Search for the cell housing the specified text and yield its (X, Y) center coordinate. 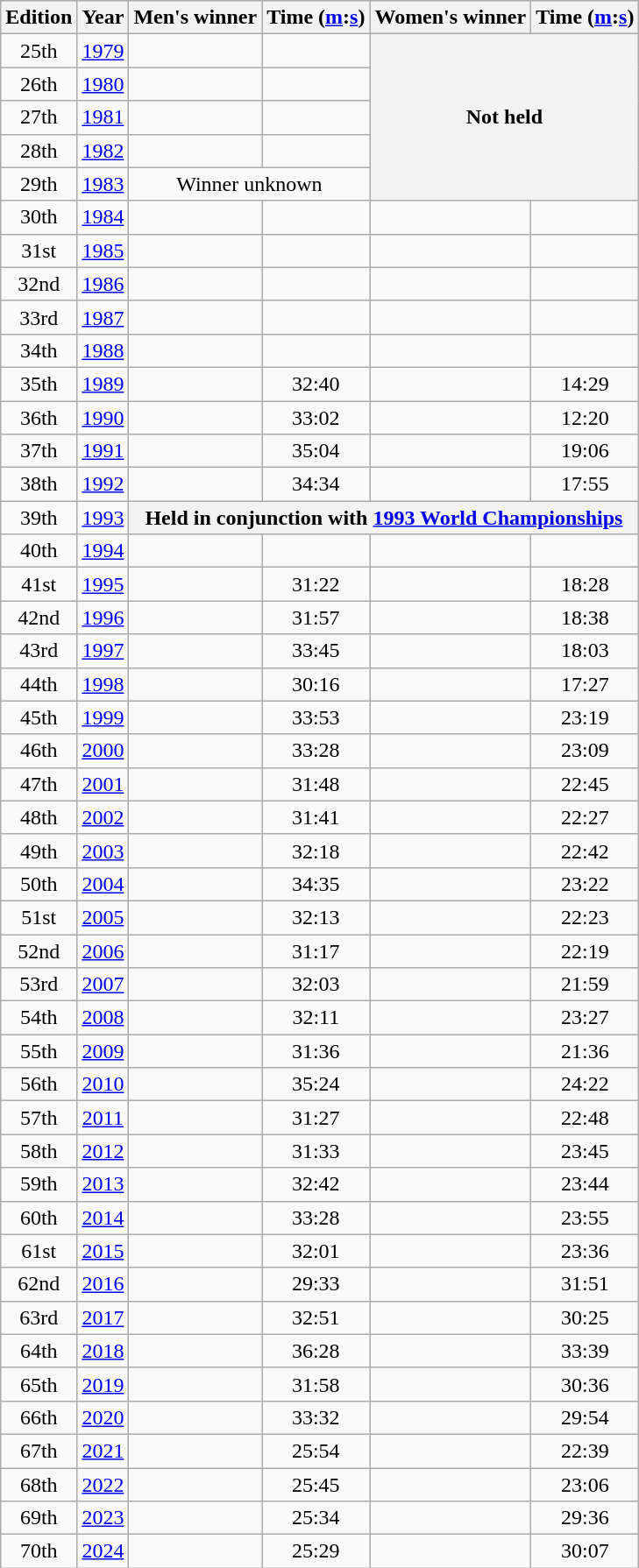
1998 (103, 684)
2002 (103, 817)
68th (39, 1485)
Year (103, 18)
2016 (103, 1284)
1983 (103, 184)
Not held (505, 117)
32:42 (316, 1184)
31:22 (316, 584)
2015 (103, 1251)
32:18 (316, 851)
22:45 (586, 784)
23:55 (586, 1218)
Held in conjunction with 1993 World Championships (384, 518)
2010 (103, 1084)
39th (39, 518)
1984 (103, 217)
28th (39, 151)
23:09 (586, 751)
31:36 (316, 1051)
34:35 (316, 884)
34th (39, 350)
47th (39, 784)
45th (39, 717)
54th (39, 1018)
2007 (103, 985)
1988 (103, 350)
33:32 (316, 1417)
1990 (103, 418)
31st (39, 251)
2021 (103, 1451)
23:44 (586, 1184)
1995 (103, 584)
65th (39, 1384)
32:01 (316, 1251)
26th (39, 84)
41st (39, 584)
30:25 (586, 1317)
25:45 (316, 1485)
30:16 (316, 684)
32:11 (316, 1018)
2001 (103, 784)
1981 (103, 117)
35:24 (316, 1084)
31:17 (316, 950)
31:27 (316, 1118)
23:45 (586, 1151)
37th (39, 451)
66th (39, 1417)
1992 (103, 484)
31:51 (586, 1284)
2009 (103, 1051)
53rd (39, 985)
30th (39, 217)
2020 (103, 1417)
22:48 (586, 1118)
1986 (103, 284)
21:59 (586, 985)
25:54 (316, 1451)
2012 (103, 1151)
24:22 (586, 1084)
55th (39, 1051)
Men's winner (195, 18)
1994 (103, 551)
18:38 (586, 618)
22:23 (586, 917)
36th (39, 418)
33:53 (316, 717)
35th (39, 384)
25th (39, 51)
70th (39, 1551)
2004 (103, 884)
2017 (103, 1317)
40th (39, 551)
23:22 (586, 884)
2014 (103, 1218)
50th (39, 884)
22:39 (586, 1451)
2019 (103, 1384)
2011 (103, 1118)
31:57 (316, 618)
33:39 (586, 1351)
63rd (39, 1317)
22:42 (586, 851)
2013 (103, 1184)
59th (39, 1184)
29:36 (586, 1518)
19:06 (586, 451)
31:48 (316, 784)
58th (39, 1151)
25:34 (316, 1518)
32nd (39, 284)
17:27 (586, 684)
29:33 (316, 1284)
1982 (103, 151)
32:40 (316, 384)
29th (39, 184)
1991 (103, 451)
23:06 (586, 1485)
1996 (103, 618)
1980 (103, 84)
2018 (103, 1351)
22:19 (586, 950)
23:27 (586, 1018)
34:34 (316, 484)
2006 (103, 950)
Edition (39, 18)
35:04 (316, 451)
14:29 (586, 384)
69th (39, 1518)
2000 (103, 751)
1979 (103, 51)
1987 (103, 317)
31:41 (316, 817)
36:28 (316, 1351)
1997 (103, 651)
30:36 (586, 1384)
12:20 (586, 418)
61st (39, 1251)
23:36 (586, 1251)
2024 (103, 1551)
1985 (103, 251)
2023 (103, 1518)
1993 (103, 518)
1989 (103, 384)
23:19 (586, 717)
32:03 (316, 985)
31:33 (316, 1151)
2022 (103, 1485)
62nd (39, 1284)
64th (39, 1351)
67th (39, 1451)
46th (39, 751)
30:07 (586, 1551)
1999 (103, 717)
2008 (103, 1018)
42nd (39, 618)
31:58 (316, 1384)
49th (39, 851)
33:02 (316, 418)
2003 (103, 851)
32:51 (316, 1317)
18:28 (586, 584)
2005 (103, 917)
18:03 (586, 651)
33rd (39, 317)
27th (39, 117)
22:27 (586, 817)
21:36 (586, 1051)
Women's winner (451, 18)
48th (39, 817)
60th (39, 1218)
51st (39, 917)
52nd (39, 950)
33:45 (316, 651)
44th (39, 684)
56th (39, 1084)
57th (39, 1118)
25:29 (316, 1551)
32:13 (316, 917)
17:55 (586, 484)
38th (39, 484)
Winner unknown (249, 184)
43rd (39, 651)
29:54 (586, 1417)
